Search for the cell housing the specified text and yield its [x, y] center coordinate. 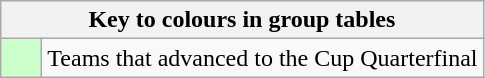
Key to colours in group tables [242, 20]
Teams that advanced to the Cup Quarterfinal [262, 58]
